Output the (x, y) coordinate of the center of the cell containing the given text.  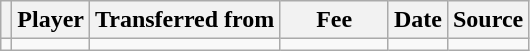
Transferred from (185, 20)
Source (488, 20)
Fee (334, 20)
Player (51, 20)
Date (418, 20)
